Detect which cell encompasses the target text, then output its (x, y) center coordinate. 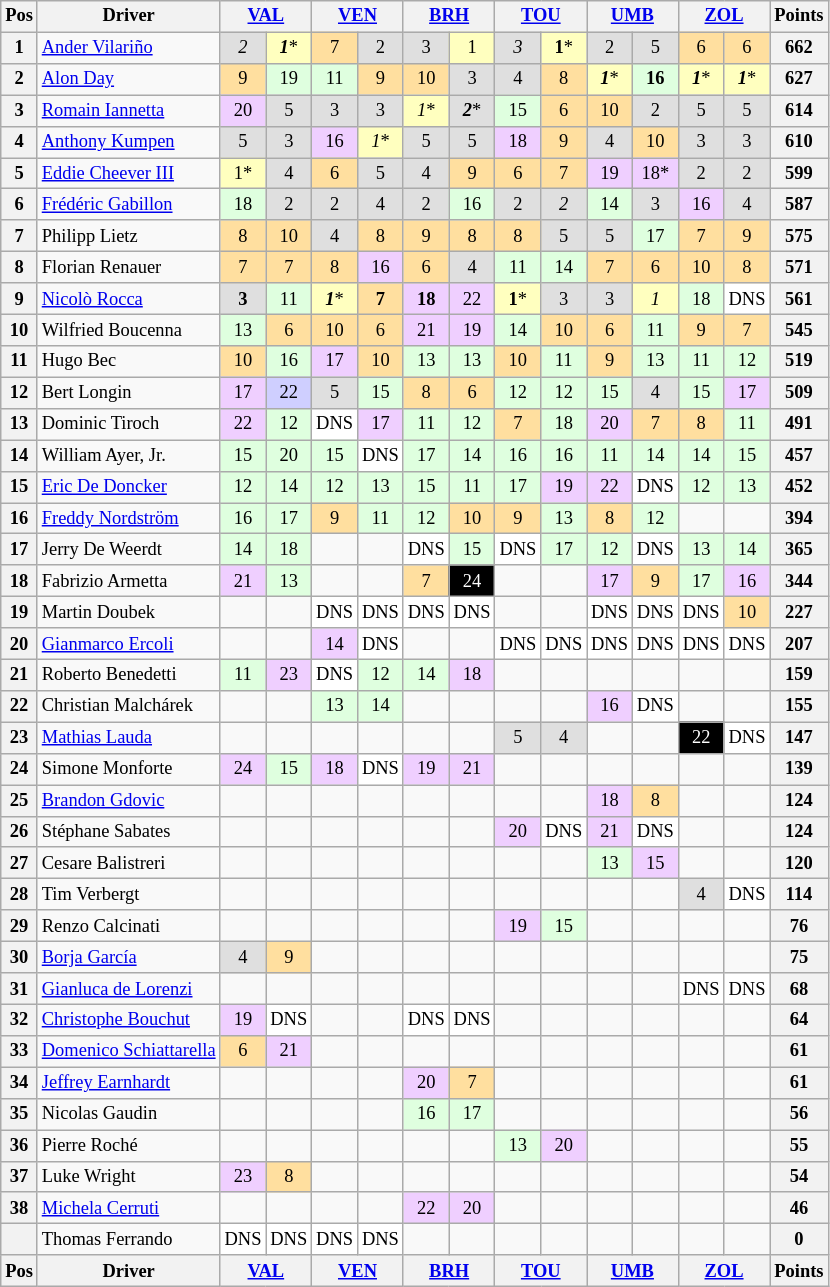
Cesare Balistreri (128, 864)
Tim Verbergt (128, 894)
Mathias Lauda (128, 738)
Gianluca de Lorenzi (128, 988)
Jerry De Weerdt (128, 550)
29 (20, 926)
Luke Wright (128, 1176)
76 (799, 926)
147 (799, 738)
54 (799, 1176)
Brandon Gdovic (128, 800)
30 (20, 958)
38 (20, 1208)
Christophe Bouchut (128, 1020)
Nicolò Rocca (128, 298)
William Ayer, Jr. (128, 456)
207 (799, 644)
139 (799, 770)
Fabrizio Armetta (128, 582)
Michela Cerruti (128, 1208)
Anthony Kumpen (128, 142)
Simone Monforte (128, 770)
509 (799, 392)
Renzo Calcinati (128, 926)
Eddie Cheever III (128, 174)
575 (799, 236)
Pierre Roché (128, 1146)
452 (799, 486)
114 (799, 894)
159 (799, 676)
519 (799, 362)
18* (655, 174)
614 (799, 110)
627 (799, 80)
28 (20, 894)
56 (799, 1114)
Alon Day (128, 80)
27 (20, 864)
Philipp Lietz (128, 236)
Borja García (128, 958)
344 (799, 582)
Eric De Doncker (128, 486)
2* (472, 110)
457 (799, 456)
155 (799, 706)
46 (799, 1208)
75 (799, 958)
Gianmarco Ercoli (128, 644)
55 (799, 1146)
64 (799, 1020)
365 (799, 550)
0 (799, 1240)
Stéphane Sabates (128, 832)
599 (799, 174)
Wilfried Boucenna (128, 330)
491 (799, 424)
587 (799, 204)
31 (20, 988)
Romain Iannetta (128, 110)
Jeffrey Earnhardt (128, 1082)
545 (799, 330)
37 (20, 1176)
Dominic Tiroch (128, 424)
Hugo Bec (128, 362)
394 (799, 518)
610 (799, 142)
25 (20, 800)
227 (799, 612)
571 (799, 268)
Domenico Schiattarella (128, 1052)
32 (20, 1020)
36 (20, 1146)
35 (20, 1114)
Nicolas Gaudin (128, 1114)
Bert Longin (128, 392)
662 (799, 48)
68 (799, 988)
33 (20, 1052)
Freddy Nordström (128, 518)
Ander Vilariño (128, 48)
120 (799, 864)
26 (20, 832)
Roberto Benedetti (128, 676)
Christian Malchárek (128, 706)
Thomas Ferrando (128, 1240)
34 (20, 1082)
Martin Doubek (128, 612)
561 (799, 298)
Frédéric Gabillon (128, 204)
Florian Renauer (128, 268)
